Identify which cell holds the provided text, then report its [x, y] central coordinate. 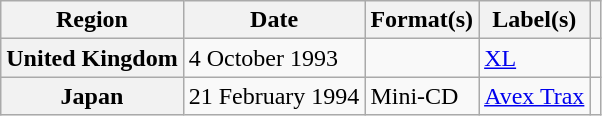
United Kingdom [92, 58]
Region [92, 20]
Avex Trax [534, 96]
Date [274, 20]
XL [534, 58]
Format(s) [422, 20]
21 February 1994 [274, 96]
Label(s) [534, 20]
4 October 1993 [274, 58]
Japan [92, 96]
Mini-CD [422, 96]
